Identify which cell holds the provided text, then report its [X, Y] central coordinate. 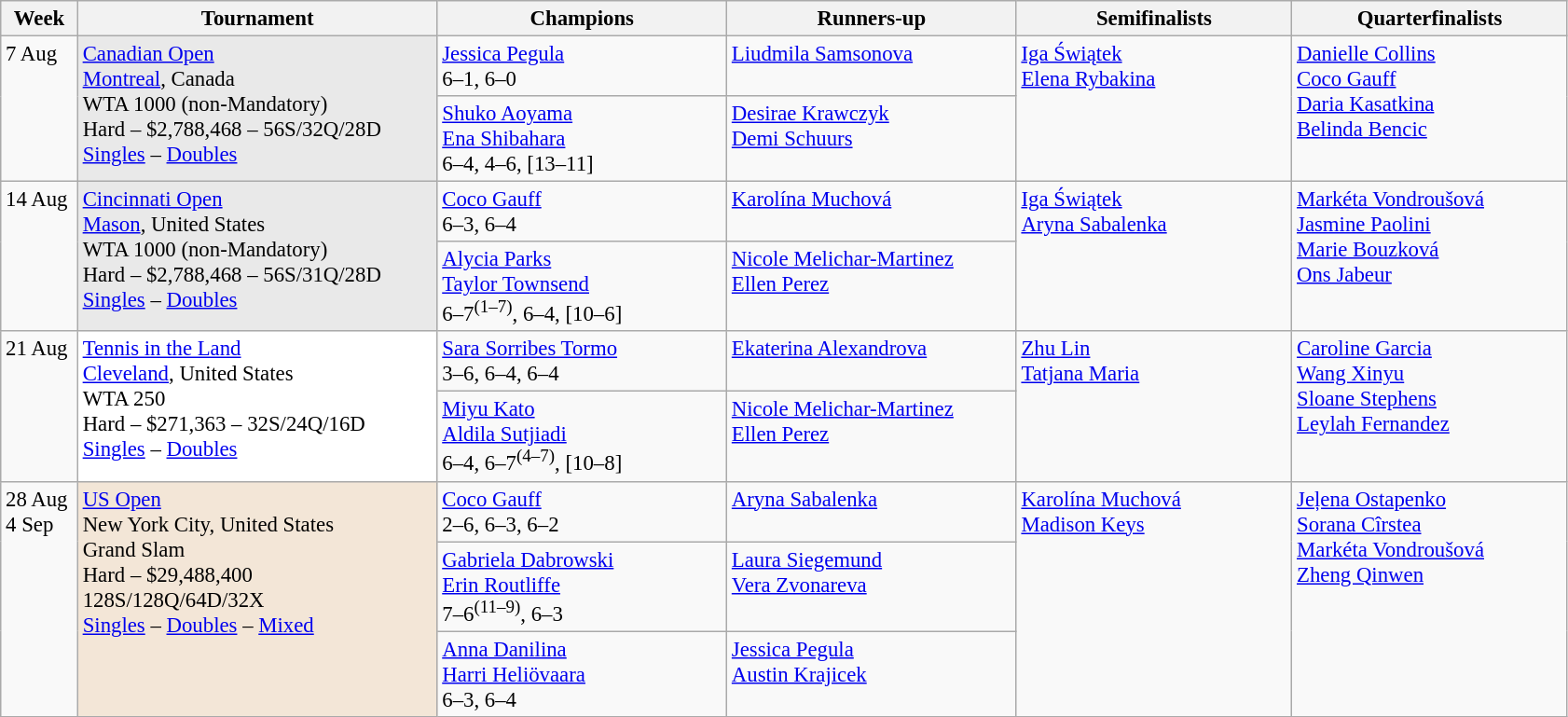
7 Aug [39, 109]
Jessica Pegula 6–1, 6–0 [582, 67]
Champions [582, 19]
Coco Gauff 2–6, 6–3, 6–2 [582, 511]
21 Aug [39, 407]
Tennis in the LandCleveland, United StatesWTA 250Hard – $271,363 – 32S/24Q/16DSingles – Doubles [257, 407]
Quarterfinalists [1430, 19]
Caroline Garcia Wang Xinyu Sloane Stephens Leylah Fernandez [1430, 407]
Gabriela Dabrowski Erin Routliffe 7–6(11–9), 6–3 [582, 586]
Karolína Muchová Madison Keys [1154, 599]
Jeļena Ostapenko Sorana Cîrstea Markéta Vondroušová Zheng Qinwen [1430, 599]
Karolína Muchová [873, 213]
Canadian OpenMontreal, CanadaWTA 1000 (non-Mandatory)Hard – $2,788,468 – 56S/32Q/28DSingles – Doubles [257, 109]
Semifinalists [1154, 19]
Tournament [257, 19]
Aryna Sabalenka [873, 511]
Shuko Aoyama Ena Shibahara 6–4, 4–6, [13–11] [582, 139]
Week [39, 19]
Miyu Kato Aldila Sutjiadi 6–4, 6–7(4–7), [10–8] [582, 436]
Iga Świątek Elena Rybakina [1154, 109]
Runners-up [873, 19]
Danielle Collins Coco Gauff Daria Kasatkina Belinda Bencic [1430, 109]
Markéta Vondroušová Jasmine Paolini Marie Bouzková Ons Jabeur [1430, 257]
Ekaterina Alexandrova [873, 362]
US OpenNew York City, United StatesGrand SlamHard – $29,488,400128S/128Q/64D/32XSingles – Doubles – Mixed [257, 599]
Coco Gauff6–3, 6–4 [582, 213]
Alycia Parks Taylor Townsend 6–7(1–7), 6–4, [10–6] [582, 286]
Laura Siegemund Vera Zvonareva [873, 586]
Cincinnati OpenMason, United StatesWTA 1000 (non-Mandatory)Hard – $2,788,468 – 56S/31Q/28D Singles – Doubles [257, 257]
Liudmila Samsonova [873, 67]
Sara Sorribes Tormo3–6, 6–4, 6–4 [582, 362]
Desirae Krawczyk Demi Schuurs [873, 139]
28 Aug 4 Sep [39, 599]
14 Aug [39, 257]
Anna Danilina Harri Heliövaara 6–3, 6–4 [582, 674]
Jessica Pegula Austin Krajicek [873, 674]
Iga Świątek Aryna Sabalenka [1154, 257]
Zhu Lin Tatjana Maria [1154, 407]
